Identify which cell holds the provided text, then report its (X, Y) central coordinate. 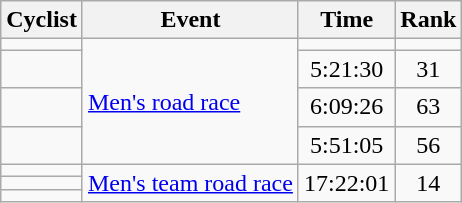
56 (428, 145)
17:22:01 (346, 183)
Men's team road race (190, 183)
Men's road race (190, 102)
6:09:26 (346, 107)
5:21:30 (346, 69)
14 (428, 183)
Time (346, 20)
63 (428, 107)
Rank (428, 20)
Cyclist (42, 20)
5:51:05 (346, 145)
Event (190, 20)
31 (428, 69)
